Scan for the cell matching the given text and deliver its [X, Y] coordinate at center. 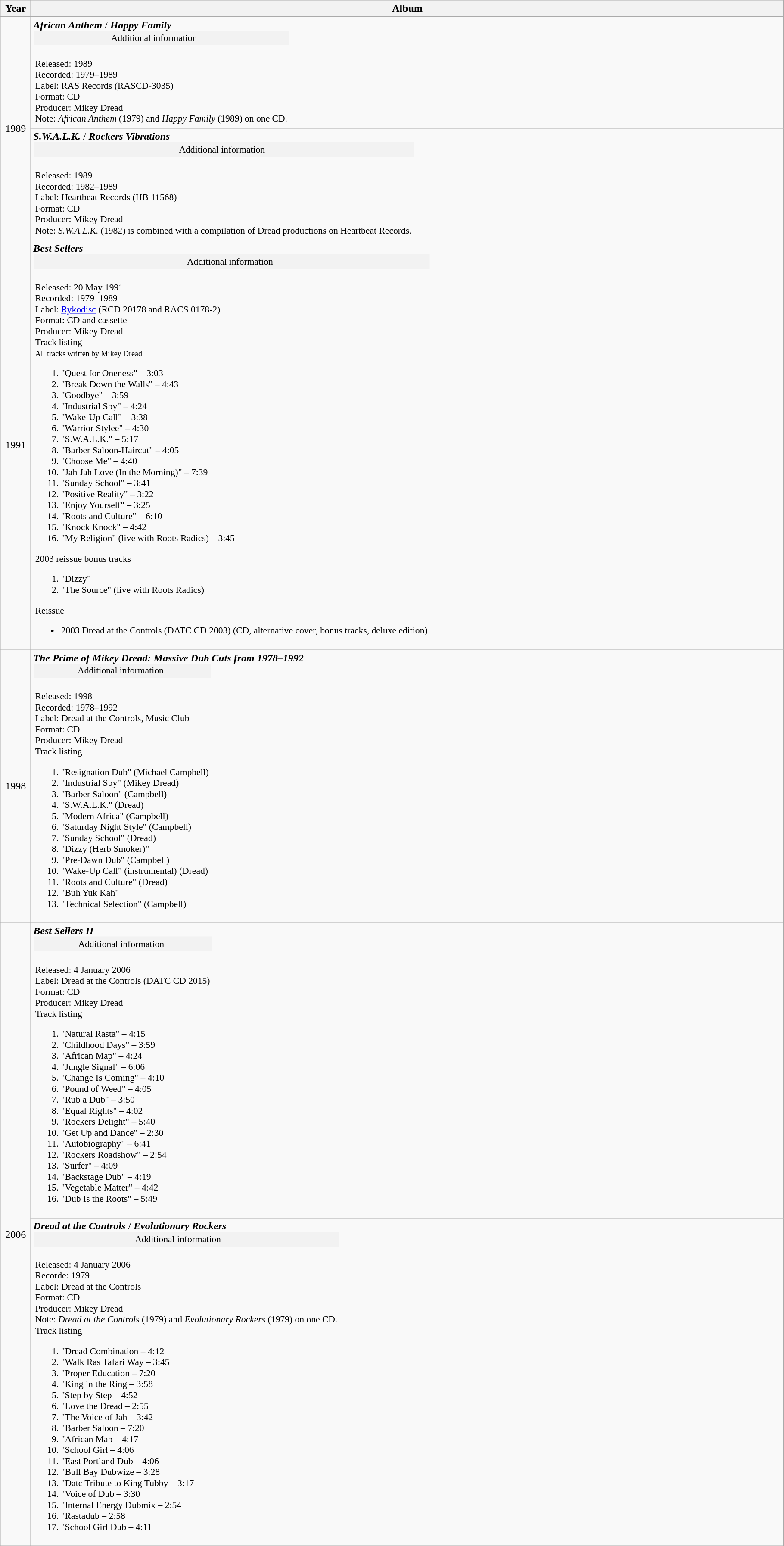
1998 [16, 786]
2006 [16, 1234]
1989 [16, 128]
1991 [16, 445]
Album [408, 9]
Year [16, 9]
